For the text-containing cell, return its midpoint in (x, y) coordinate format. 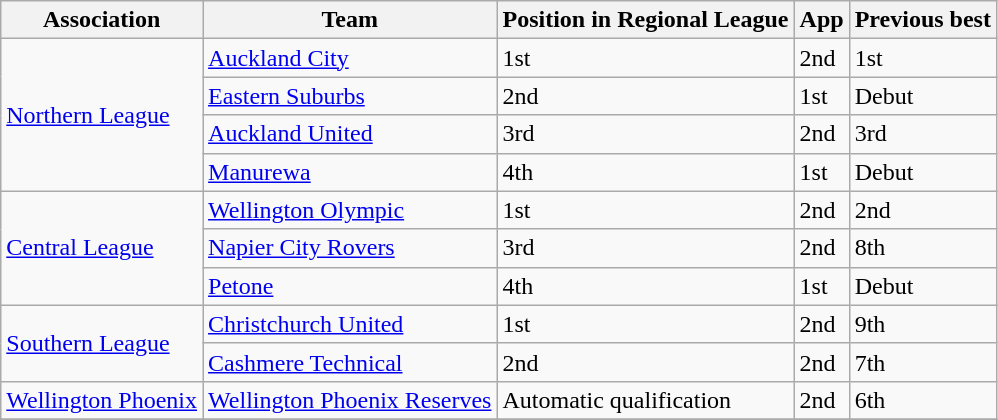
Position in Regional League (646, 20)
Eastern Suburbs (350, 96)
Auckland City (350, 58)
App (822, 20)
Cashmere Technical (350, 362)
9th (922, 324)
Wellington Olympic (350, 210)
Association (102, 20)
Wellington Phoenix Reserves (350, 400)
Petone (350, 286)
Northern League (102, 115)
Auckland United (350, 134)
Central League (102, 248)
Manurewa (350, 172)
Automatic qualification (646, 400)
6th (922, 400)
8th (922, 248)
Southern League (102, 343)
Team (350, 20)
Napier City Rovers (350, 248)
Wellington Phoenix (102, 400)
7th (922, 362)
Previous best (922, 20)
Christchurch United (350, 324)
